For the text-containing cell, return its midpoint in [x, y] coordinate format. 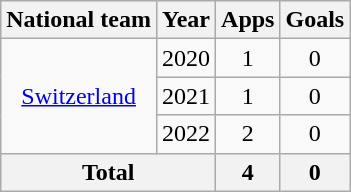
National team [79, 20]
2020 [186, 58]
Goals [315, 20]
2022 [186, 134]
4 [248, 172]
Apps [248, 20]
Total [108, 172]
Switzerland [79, 96]
2021 [186, 96]
Year [186, 20]
2 [248, 134]
